Scan for the cell matching the given text and deliver its [x, y] coordinate at center. 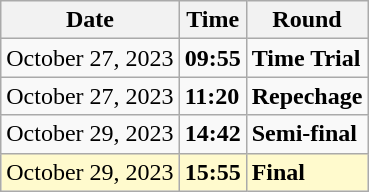
Time [212, 20]
09:55 [212, 58]
Date [90, 20]
15:55 [212, 172]
14:42 [212, 134]
Semi-final [307, 134]
Repechage [307, 96]
Time Trial [307, 58]
11:20 [212, 96]
Round [307, 20]
Final [307, 172]
